Pinpoint the cell where the given text exists, returning its [X, Y] midpoint coordinate. 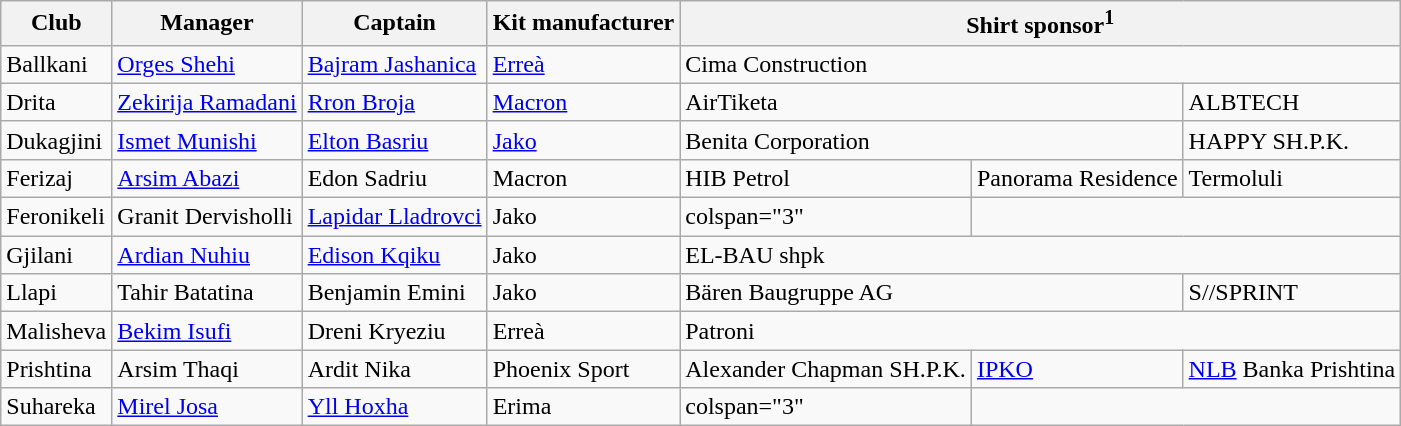
Dreni Kryeziu [394, 331]
Tahir Batatina [207, 293]
Dukagjini [56, 140]
Zekirija Ramadani [207, 102]
Manager [207, 24]
S//SPRINT [1292, 293]
Llapi [56, 293]
Ismet Munishi [207, 140]
Kit manufacturer [584, 24]
Ferizaj [56, 178]
IPKO [1077, 369]
Edon Sadriu [394, 178]
Bajram Jashanica [394, 64]
Mirel Josa [207, 407]
Erima [584, 407]
Ardian Nuhiu [207, 255]
Feronikeli [56, 217]
AirTiketa [932, 102]
Ardit Nika [394, 369]
Lapidar Lladrovci [394, 217]
Prishtina [56, 369]
Club [56, 24]
HAPPY SH.P.K. [1292, 140]
HIB Petrol [826, 178]
Bekim Isufi [207, 331]
Ballkani [56, 64]
NLB Banka Prishtina [1292, 369]
Patroni [1040, 331]
Suhareka [56, 407]
Alexander Chapman SH.P.K. [826, 369]
Panorama Residence [1077, 178]
Yll Hoxha [394, 407]
Granit Dervisholli [207, 217]
Malisheva [56, 331]
Bären Baugruppe AG [932, 293]
Shirt sponsor1 [1040, 24]
Benita Corporation [932, 140]
Cima Construction [1040, 64]
Arsim Abazi [207, 178]
Gjilani [56, 255]
Phoenix Sport [584, 369]
Rron Broja [394, 102]
Elton Basriu [394, 140]
Edison Kqiku [394, 255]
Arsim Thaqi [207, 369]
Orges Shehi [207, 64]
Captain [394, 24]
EL-BAU shpk [1040, 255]
ALBTECH [1292, 102]
Benjamin Emini [394, 293]
Drita [56, 102]
Termoluli [1292, 178]
